Pinpoint the cell where the given text exists, returning its (X, Y) midpoint coordinate. 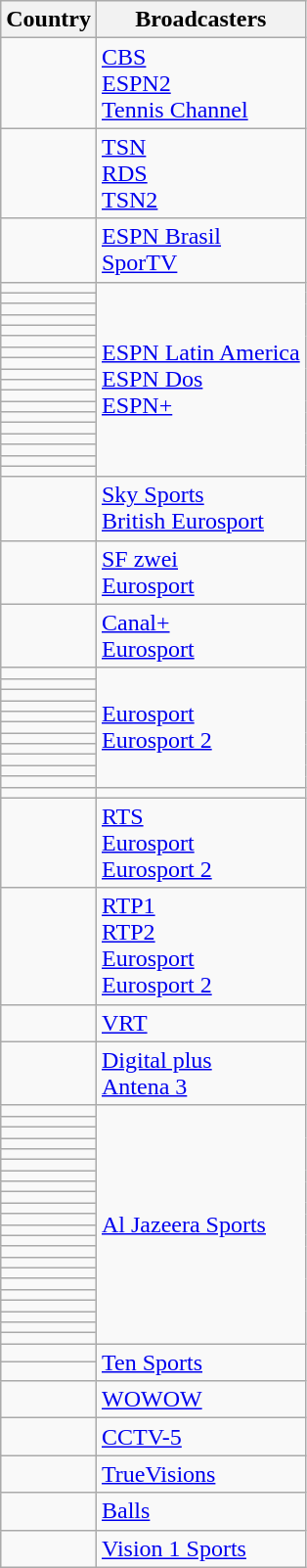
Balls (200, 1511)
TSNRDSTSN2 (200, 173)
EurosportEurosport 2 (200, 727)
RTP1RTP2EurosportEurosport 2 (200, 945)
CCTV-5 (200, 1437)
VRT (200, 1023)
ESPN BrasilSporTV (200, 251)
SF zweiEurosport (200, 572)
Country (49, 20)
WOWOW (200, 1400)
Al Jazeera Sports (200, 1223)
Sky SportsBritish Eurosport (200, 509)
Broadcasters (200, 20)
RTSEurosportEurosport 2 (200, 843)
Digital plusAntena 3 (200, 1073)
Canal+Eurosport (200, 636)
ESPN Latin AmericaESPN DosESPN+ (200, 380)
CBSESPN2Tennis Channel (200, 83)
Ten Sports (200, 1362)
Vision 1 Sports (200, 1548)
TrueVisions (200, 1474)
